Identify which cell holds the provided text, then report its [X, Y] central coordinate. 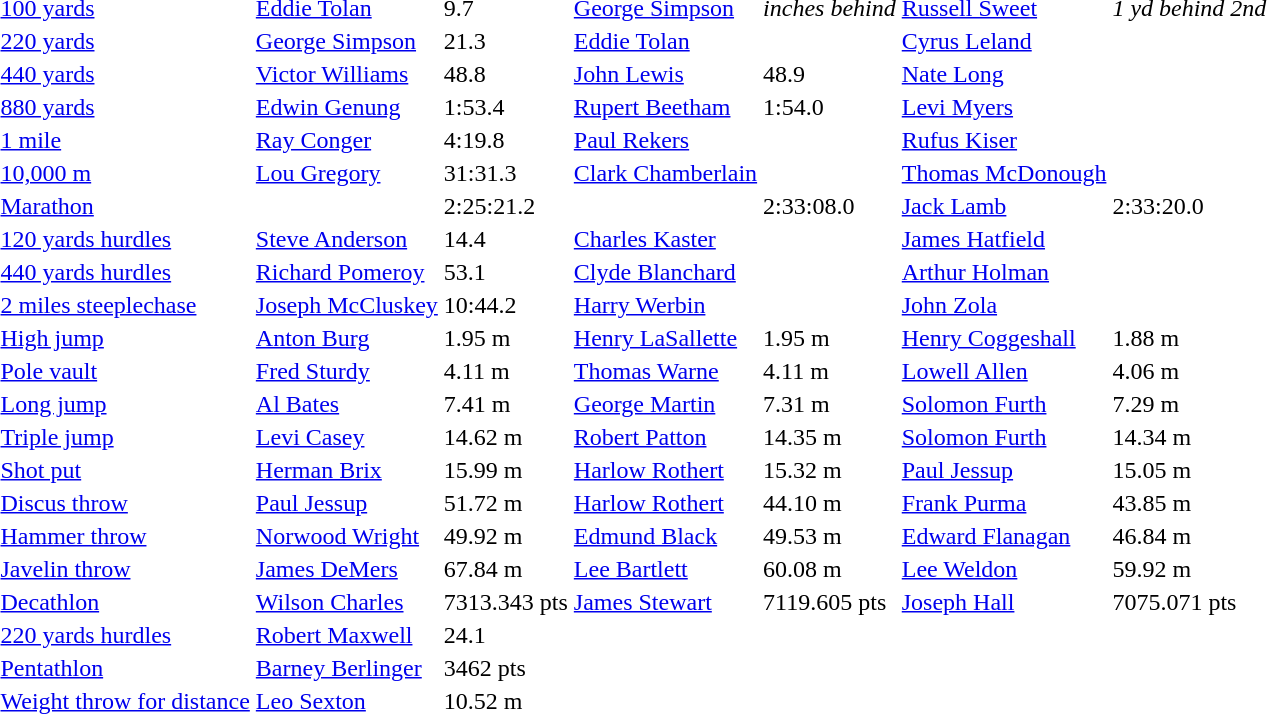
James DeMers [346, 569]
Steve Anderson [346, 239]
Wilson Charles [346, 602]
Fred Sturdy [346, 371]
10:44.2 [506, 305]
Edwin Genung [346, 107]
Henry Coggeshall [1004, 338]
51.72 m [506, 503]
44.10 m [830, 503]
15.99 m [506, 470]
Eddie Tolan [665, 41]
Robert Maxwell [346, 635]
49.92 m [506, 536]
3462 pts [506, 668]
Richard Pomeroy [346, 272]
John Lewis [665, 74]
Frank Purma [1004, 503]
James Hatfield [1004, 239]
4:19.8 [506, 140]
60.08 m [830, 569]
Barney Berlinger [346, 668]
Lee Bartlett [665, 569]
Levi Myers [1004, 107]
31:31.3 [506, 173]
Lowell Allen [1004, 371]
14.4 [506, 239]
Rupert Beetham [665, 107]
Paul Rekers [665, 140]
Henry LaSallette [665, 338]
15.32 m [830, 470]
Al Bates [346, 404]
7119.605 pts [830, 602]
49.53 m [830, 536]
7.41 m [506, 404]
Lou Gregory [346, 173]
Thomas McDonough [1004, 173]
Nate Long [1004, 74]
Edmund Black [665, 536]
Joseph McCluskey [346, 305]
24.1 [506, 635]
2:33:08.0 [830, 206]
Levi Casey [346, 437]
Arthur Holman [1004, 272]
1:54.0 [830, 107]
21.3 [506, 41]
Norwood Wright [346, 536]
Clyde Blanchard [665, 272]
Charles Kaster [665, 239]
7313.343 pts [506, 602]
Harry Werbin [665, 305]
Victor Williams [346, 74]
1:53.4 [506, 107]
Herman Brix [346, 470]
Thomas Warne [665, 371]
7.31 m [830, 404]
James Stewart [665, 602]
48.9 [830, 74]
Ray Conger [346, 140]
Lee Weldon [1004, 569]
14.35 m [830, 437]
48.8 [506, 74]
14.62 m [506, 437]
67.84 m [506, 569]
Jack Lamb [1004, 206]
Anton Burg [346, 338]
Edward Flanagan [1004, 536]
Cyrus Leland [1004, 41]
Rufus Kiser [1004, 140]
Joseph Hall [1004, 602]
53.1 [506, 272]
Robert Patton [665, 437]
John Zola [1004, 305]
George Simpson [346, 41]
2:25:21.2 [506, 206]
George Martin [665, 404]
Clark Chamberlain [665, 173]
